Capture the cell that displays the provided text and extract its [x, y] central coordinate. 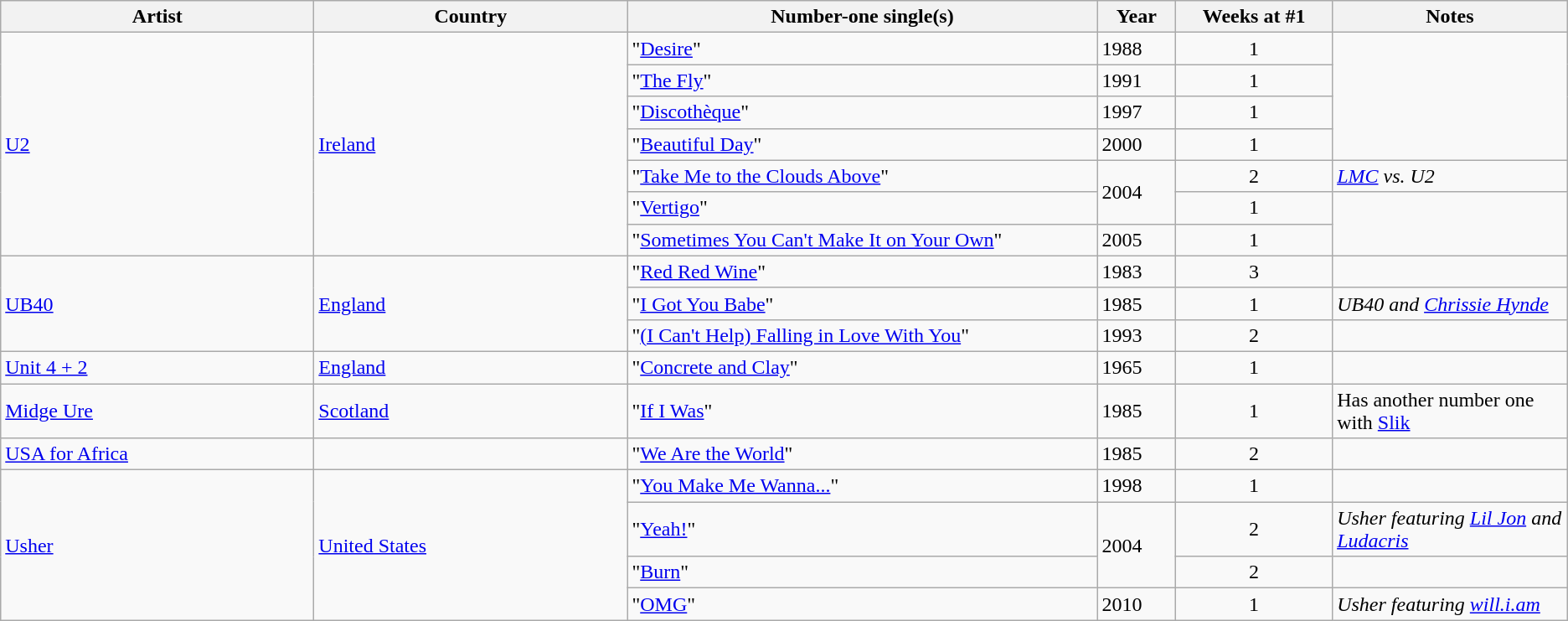
Usher featuring will.i.am [1451, 604]
"Yeah!" [863, 530]
Midge Ure [157, 411]
"The Fly" [863, 80]
1988 [1137, 49]
"Red Red Wine" [863, 272]
Number-one single(s) [863, 17]
1983 [1137, 272]
"Concrete and Clay" [863, 367]
Scotland [471, 411]
Usher featuring Lil Jon and Ludacris [1451, 530]
"We Are the World" [863, 454]
3 [1255, 272]
"Burn" [863, 572]
USA for Africa [157, 454]
Usher [157, 545]
LMC vs. U2 [1451, 176]
2005 [1137, 240]
Notes [1451, 17]
"Desire" [863, 49]
2010 [1137, 604]
2000 [1137, 144]
"OMG" [863, 604]
Artist [157, 17]
Has another number one with Slik [1451, 411]
Year [1137, 17]
1998 [1137, 486]
"Beautiful Day" [863, 144]
"If I Was" [863, 411]
Unit 4 + 2 [157, 367]
1997 [1137, 112]
"Sometimes You Can't Make It on Your Own" [863, 240]
United States [471, 545]
U2 [157, 144]
"Take Me to the Clouds Above" [863, 176]
1991 [1137, 80]
1993 [1137, 335]
1965 [1137, 367]
"(I Can't Help) Falling in Love With You" [863, 335]
Country [471, 17]
"I Got You Babe" [863, 303]
UB40 and Chrissie Hynde [1451, 303]
"Vertigo" [863, 208]
UB40 [157, 303]
"Discothèque" [863, 112]
"You Make Me Wanna..." [863, 486]
Ireland [471, 144]
Weeks at #1 [1255, 17]
